Locate the cell with the specified text and output its [x, y] center coordinate. 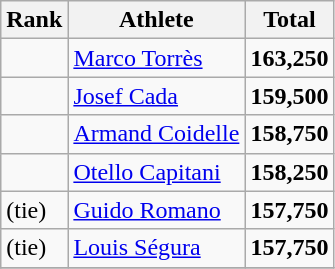
Guido Romano [156, 210]
Armand Coidelle [156, 134]
Josef Cada [156, 96]
158,750 [290, 134]
Marco Torrès [156, 58]
Total [290, 20]
159,500 [290, 96]
Otello Capitani [156, 172]
Louis Ségura [156, 248]
163,250 [290, 58]
Athlete [156, 20]
158,250 [290, 172]
Rank [34, 20]
